Scan for the cell matching the given text and deliver its [X, Y] coordinate at center. 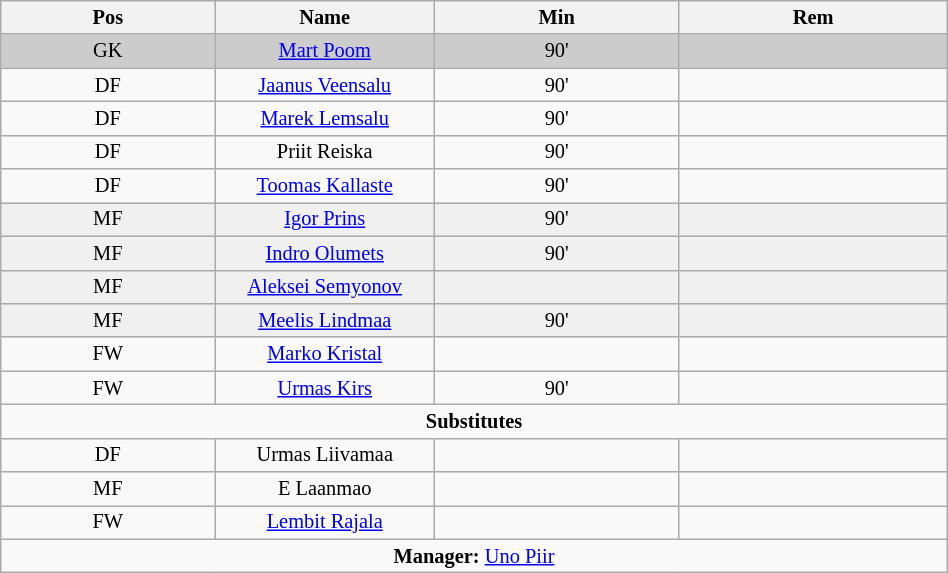
Priit Reiska [325, 152]
Jaanus Veensalu [325, 85]
Aleksei Semyonov [325, 287]
Min [557, 17]
Igor Prins [325, 219]
Manager: Uno Piir [474, 556]
Marek Lemsalu [325, 118]
Substitutes [474, 421]
Mart Poom [325, 51]
Marko Kristal [325, 354]
Urmas Liivamaa [325, 455]
Rem [813, 17]
Urmas Kirs [325, 388]
Meelis Lindmaa [325, 320]
Name [325, 17]
Lembit Rajala [325, 522]
Pos [108, 17]
Indro Olumets [325, 253]
Toomas Kallaste [325, 186]
E Laanmao [325, 489]
GK [108, 51]
